Return the (x, y) coordinate for the center point of the cell that contains the specified text.  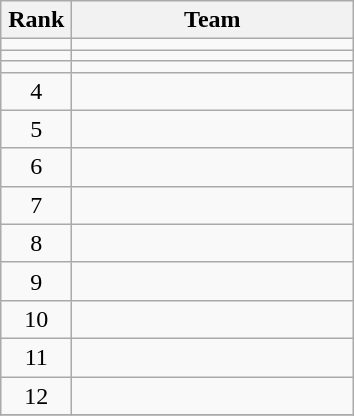
8 (36, 243)
Rank (36, 20)
11 (36, 357)
4 (36, 91)
9 (36, 281)
Team (212, 20)
7 (36, 205)
10 (36, 319)
12 (36, 395)
5 (36, 129)
6 (36, 167)
